From the cell containing the given text, extract its center point as (x, y) coordinate. 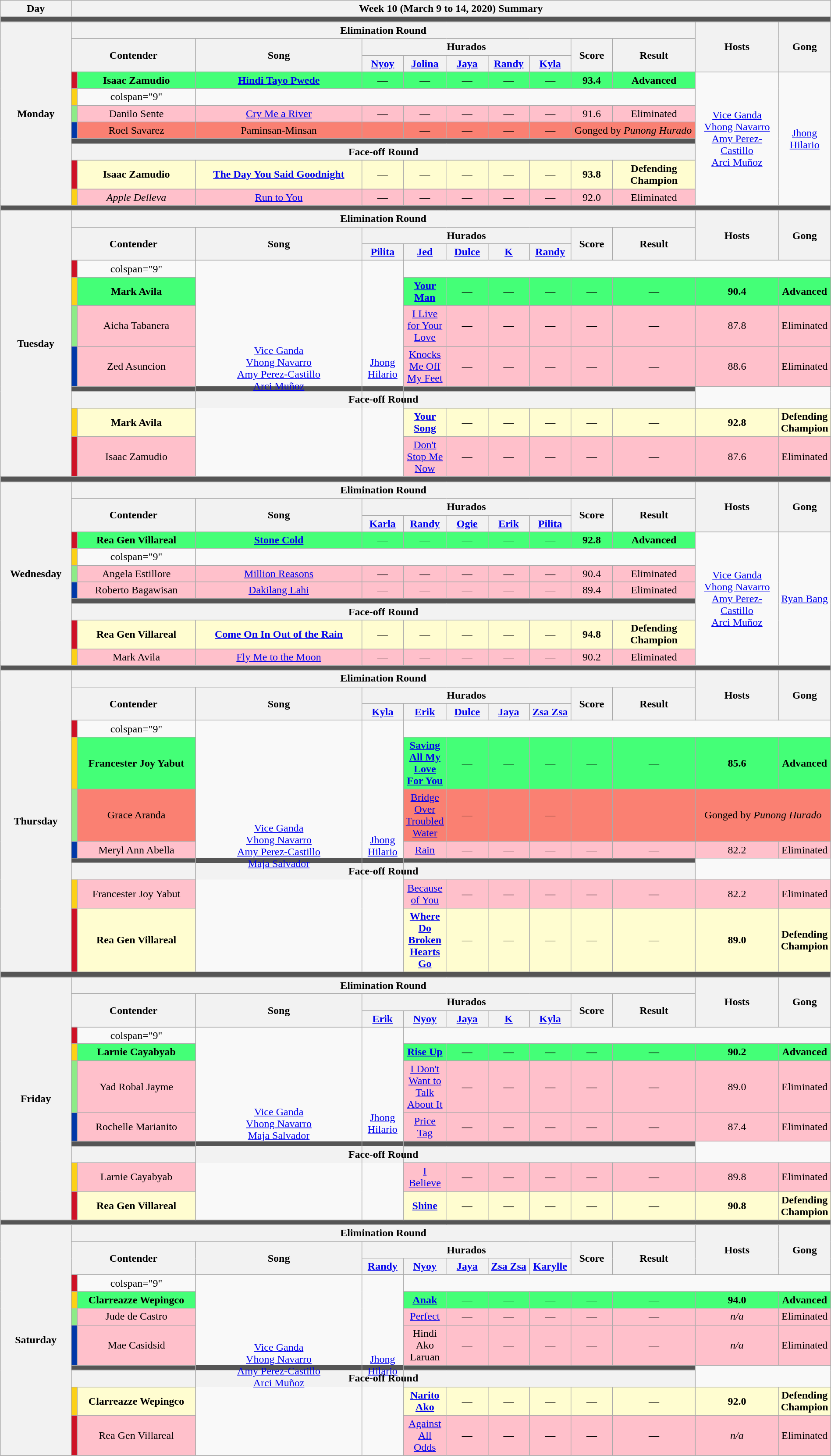
94.8 (592, 634)
Paminsan-Minsan (279, 130)
94.0 (737, 1300)
Rain (425, 849)
The Day You Said Goodnight (279, 175)
Come On In Out of the Rain (279, 634)
Wednesday (36, 574)
Ogie (467, 523)
Karylle (550, 1267)
93.4 (592, 80)
Million Reasons (279, 574)
Week 10 (March 9 to 14, 2020) Summary (451, 9)
Roel Savarez (137, 130)
Cry Me a River (279, 114)
I Don't Want to Talk About It (425, 1087)
Grace Aranda (137, 815)
I Believe (425, 1177)
Aicha Tabanera (137, 326)
Because of You (425, 894)
Stone Cold (279, 540)
89.4 (592, 590)
Friday (36, 1099)
90.8 (737, 1205)
Jed (425, 252)
Bridge Over Troubled Water (425, 815)
Zed Asuncion (137, 366)
87.8 (737, 326)
Shine (425, 1205)
I Live for Your Love (425, 326)
Thursday (36, 821)
Danilo Sente (137, 114)
Saving All My Love For You (425, 763)
Apple Delleva (137, 197)
Karla (382, 523)
Meryl Ann Abella (137, 849)
Tuesday (36, 344)
Price Tag (425, 1127)
Fly Me to the Moon (279, 657)
Jude de Castro (137, 1317)
Yad Robal Jayme (137, 1087)
Mae Casidsid (137, 1345)
Run to You (279, 197)
85.6 (737, 763)
Perfect (425, 1317)
Against All Odds (425, 1435)
Vice GandaVhong NavarroMaja Salvador (279, 1124)
89.8 (737, 1177)
Rochelle Marianito (137, 1127)
Angela Estillore (137, 574)
Anak (425, 1300)
Where Do Broken Hearts Go (425, 940)
87.4 (737, 1127)
91.6 (592, 114)
Narito Ako (425, 1401)
Hindi Tayo Pwede (279, 80)
Ryan Bang (805, 599)
Dakilang Lahi (279, 590)
Knocks Me Off My Feet (425, 366)
Hindi Ako Laruan (425, 1345)
Your Man (425, 291)
Rise Up (425, 1052)
Monday (36, 114)
Vice GandaVhong NavarroAmy Perez-CastilloMaja Salvador (279, 846)
93.8 (592, 175)
Saturday (36, 1340)
Roberto Bagawisan (137, 590)
Your Song (425, 422)
Day (36, 9)
Don't Stop Me Now (425, 457)
88.6 (737, 366)
Jolina (425, 64)
87.6 (737, 457)
